Output the [x, y] coordinate of the center of the cell containing the given text.  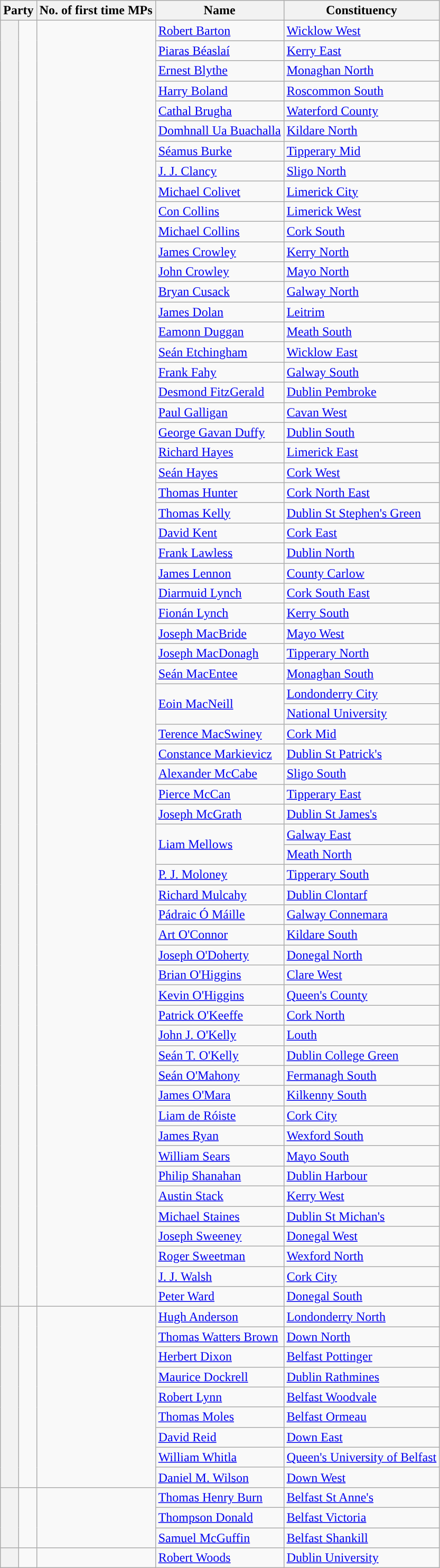
Robert Barton [220, 31]
Joseph O'Doherty [220, 955]
Limerick City [361, 191]
Bryan Cusack [220, 292]
John J. O'Kelly [220, 1035]
Seán Hayes [220, 473]
Fionán Lynch [220, 613]
Donegal North [361, 955]
James Crowley [220, 252]
Down North [361, 1337]
George Gavan Duffy [220, 432]
Cork South East [361, 593]
Londonderry North [361, 1317]
Terence MacSwiney [220, 734]
Waterford County [361, 111]
Belfast Ormeau [361, 1417]
Mayo South [361, 1156]
Belfast Pottinger [361, 1357]
Meath South [361, 332]
David Kent [220, 533]
Londonderry City [361, 694]
Thompson Donald [220, 1517]
Galway East [361, 834]
Con Collins [220, 211]
Monaghan South [361, 674]
Hugh Anderson [220, 1317]
Michael Collins [220, 231]
David Reid [220, 1437]
Peter Ward [220, 1297]
Cork North [361, 1015]
Wicklow West [361, 31]
Tipperary Mid [361, 151]
Tipperary South [361, 874]
Joseph McGrath [220, 814]
Wicklow East [361, 352]
Thomas Henry Burn [220, 1497]
Desmond FitzGerald [220, 392]
Ernest Blythe [220, 71]
Dublin Clontarf [361, 895]
Down East [361, 1437]
Kildare North [361, 131]
Dublin Pembroke [361, 392]
William Sears [220, 1156]
Cork East [361, 533]
Frank Fahy [220, 372]
Galway Connemara [361, 915]
Piaras Béaslaí [220, 51]
Richard Hayes [220, 452]
Joseph MacBride [220, 634]
Sligo South [361, 774]
Diarmuid Lynch [220, 593]
Frank Lawless [220, 553]
No. of first time MPs [96, 11]
Brian O'Higgins [220, 975]
Philip Shanahan [220, 1176]
Fermanagh South [361, 1075]
Queen's County [361, 995]
Monaghan North [361, 71]
Leitrim [361, 312]
Meath North [361, 854]
James O'Mara [220, 1095]
Robert Woods [220, 1558]
Eamonn Duggan [220, 332]
Donegal South [361, 1297]
Alexander McCabe [220, 774]
Herbert Dixon [220, 1357]
Michael Staines [220, 1216]
Dublin St Stephen's Green [361, 513]
Michael Colivet [220, 191]
Thomas Kelly [220, 513]
J. J. Clancy [220, 171]
Belfast Shankill [361, 1538]
James Lennon [220, 573]
Kerry East [361, 51]
Dublin St James's [361, 814]
Name [220, 11]
Roger Sweetman [220, 1257]
Dublin Rathmines [361, 1377]
Liam Mellows [220, 844]
Dublin North [361, 553]
Dublin College Green [361, 1055]
Belfast Woodvale [361, 1397]
Seán T. O'Kelly [220, 1055]
Tipperary North [361, 654]
Roscommon South [361, 91]
Paul Galligan [220, 412]
Samuel McGuffin [220, 1538]
Constance Markievicz [220, 754]
Down West [361, 1477]
Louth [361, 1035]
Cathal Brugha [220, 111]
Dublin St Patrick's [361, 754]
Cork West [361, 473]
P. J. Moloney [220, 874]
Kerry South [361, 613]
John Crowley [220, 272]
Tipperary East [361, 794]
Belfast Victoria [361, 1517]
Maurice Dockrell [220, 1377]
Harry Boland [220, 91]
Seán MacEntee [220, 674]
William Whitla [220, 1457]
Séamus Burke [220, 151]
Dublin Harbour [361, 1176]
National University [361, 714]
Joseph Sweeney [220, 1236]
Constituency [361, 11]
Mayo West [361, 634]
Galway South [361, 372]
James Dolan [220, 312]
J. J. Walsh [220, 1277]
Mayo North [361, 272]
Cork Mid [361, 734]
Seán O'Mahony [220, 1075]
Clare West [361, 975]
Joseph MacDonagh [220, 654]
Queen's University of Belfast [361, 1457]
Kilkenny South [361, 1095]
Austin Stack [220, 1196]
Kildare South [361, 935]
Wexford North [361, 1257]
Cork South [361, 231]
Wexford South [361, 1136]
Pierce McCan [220, 794]
Belfast St Anne's [361, 1497]
Domhnall Ua Buachalla [220, 131]
Richard Mulcahy [220, 895]
Galway North [361, 292]
Donegal West [361, 1236]
Liam de Róiste [220, 1116]
Dublin South [361, 432]
Kevin O'Higgins [220, 995]
Dublin St Michan's [361, 1216]
Thomas Moles [220, 1417]
Kerry North [361, 252]
Seán Etchingham [220, 352]
Daniel M. Wilson [220, 1477]
Thomas Watters Brown [220, 1337]
County Carlow [361, 573]
Limerick West [361, 211]
Patrick O'Keeffe [220, 1015]
James Ryan [220, 1136]
Limerick East [361, 452]
Pádraic Ó Máille [220, 915]
Thomas Hunter [220, 493]
Kerry West [361, 1196]
Cork North East [361, 493]
Party [18, 11]
Cavan West [361, 412]
Art O'Connor [220, 935]
Robert Lynn [220, 1397]
Sligo North [361, 171]
Eoin MacNeill [220, 704]
Dublin University [361, 1558]
